Extract the [X, Y] coordinate from the center of the cell holding the provided text.  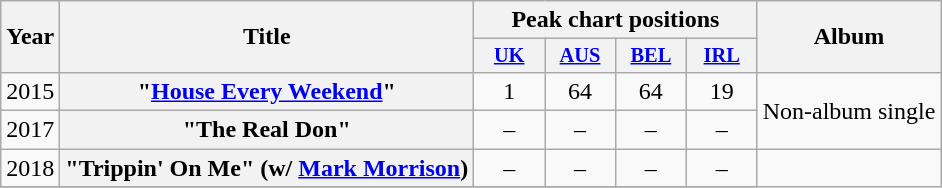
2018 [30, 168]
UK [510, 56]
AUS [580, 56]
Title [267, 37]
"The Real Don" [267, 130]
2017 [30, 130]
IRL [722, 56]
"Trippin' On Me" (w/ Mark Morrison) [267, 168]
Album [849, 37]
Year [30, 37]
19 [722, 91]
1 [510, 91]
2015 [30, 91]
"House Every Weekend" [267, 91]
Non-album single [849, 110]
Peak chart positions [616, 20]
BEL [650, 56]
